Capture the cell that displays the provided text and extract its (X, Y) central coordinate. 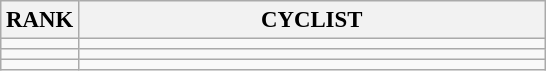
CYCLIST (312, 20)
RANK (40, 20)
